Return (X, Y) of the center of cell containing provided text 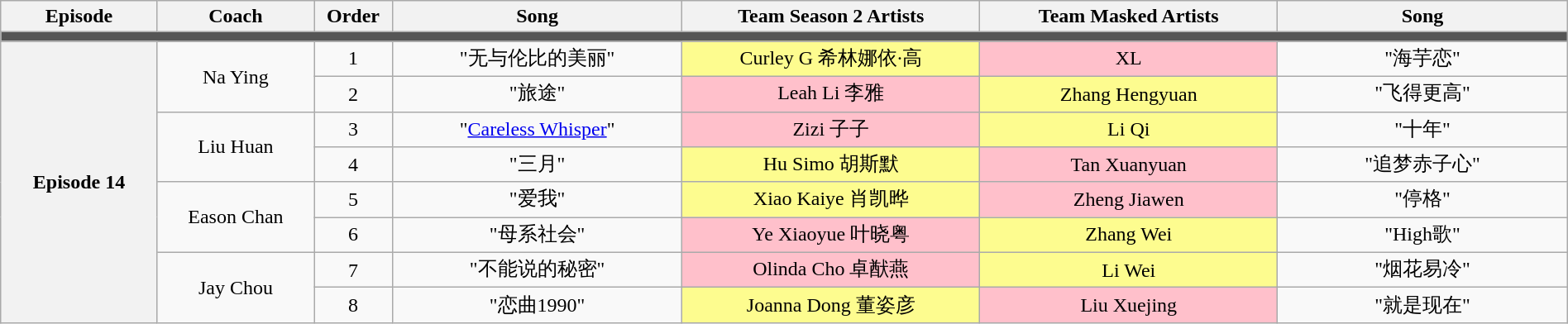
Episode (79, 17)
Tan Xuanyuan (1129, 165)
"烟花易冷" (1422, 269)
Li Qi (1129, 129)
Liu Xuejing (1129, 306)
7 (354, 269)
3 (354, 129)
Zheng Jiawen (1129, 200)
Team Season 2 Artists (831, 17)
"海芋恋" (1422, 60)
Liu Huan (235, 147)
"High歌" (1422, 235)
"无与伦比的美丽" (537, 60)
"追梦赤子心" (1422, 165)
2 (354, 94)
1 (354, 60)
Team Masked Artists (1129, 17)
Xiao Kaiye 肖凯晔 (831, 200)
"Careless Whisper" (537, 129)
Zizi 子子 (831, 129)
"恋曲1990" (537, 306)
"不能说的秘密" (537, 269)
"三月" (537, 165)
"就是现在" (1422, 306)
Zhang Hengyuan (1129, 94)
Zhang Wei (1129, 235)
Joanna Dong 董姿彦 (831, 306)
Ye Xiaoyue 叶晓粤 (831, 235)
6 (354, 235)
8 (354, 306)
Order (354, 17)
"飞得更高" (1422, 94)
Hu Simo 胡斯默 (831, 165)
"停格" (1422, 200)
XL (1129, 60)
Olinda Cho 卓猷燕 (831, 269)
"十年" (1422, 129)
Curley G 希林娜依·高 (831, 60)
Episode 14 (79, 182)
Jay Chou (235, 288)
Leah Li 李雅 (831, 94)
Eason Chan (235, 217)
5 (354, 200)
"母系社会" (537, 235)
"爱我" (537, 200)
4 (354, 165)
Na Ying (235, 76)
"旅途" (537, 94)
Li Wei (1129, 269)
Coach (235, 17)
